Find where the given text appears and provide that cell's center as (x, y) coordinate. 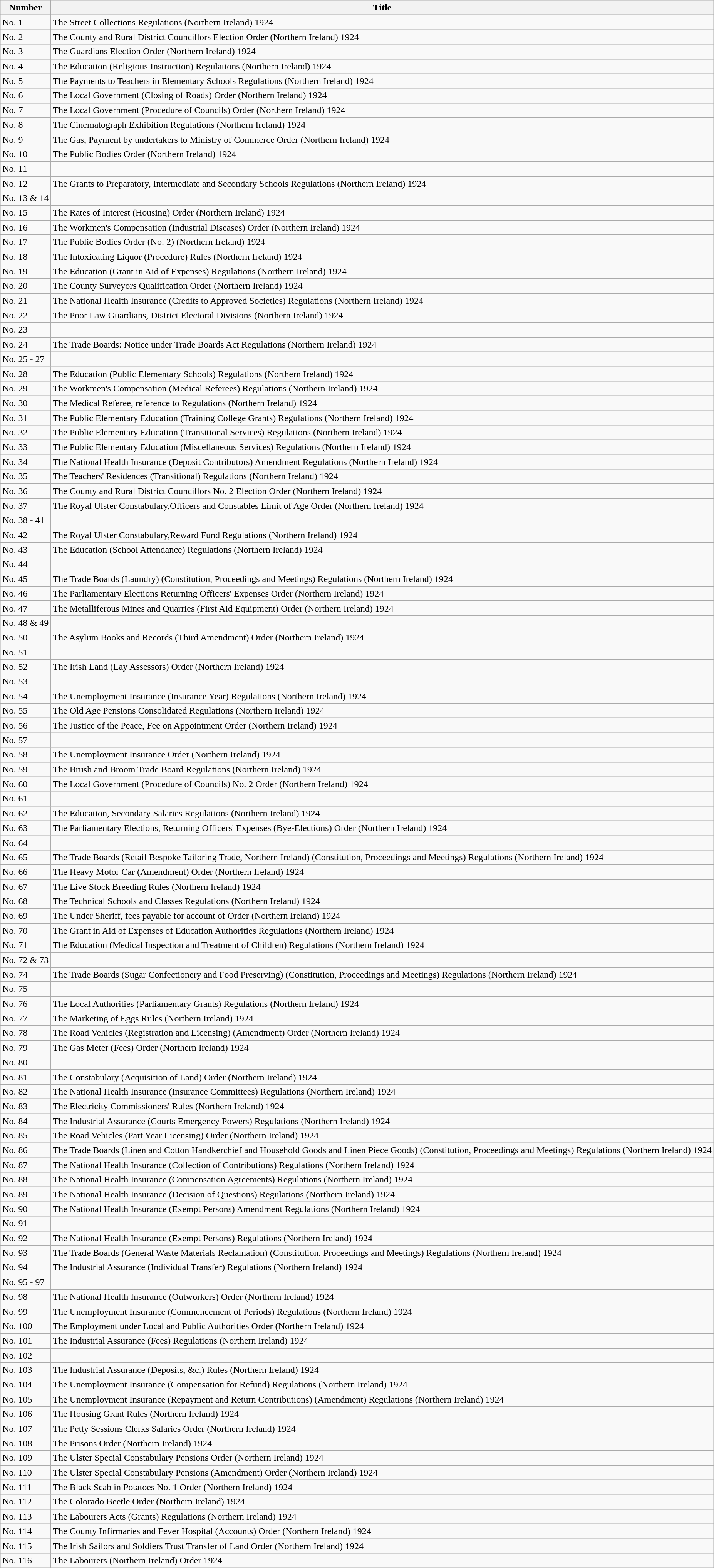
The Gas Meter (Fees) Order (Northern Ireland) 1924 (382, 1048)
No. 60 (25, 784)
No. 59 (25, 769)
No. 87 (25, 1165)
No. 24 (25, 344)
No. 42 (25, 535)
No. 47 (25, 608)
No. 100 (25, 1326)
The Local Authorities (Parliamentary Grants) Regulations (Northern Ireland) 1924 (382, 1004)
No. 91 (25, 1224)
No. 46 (25, 593)
No. 63 (25, 828)
The Poor Law Guardians, District Electoral Divisions (Northern Ireland) 1924 (382, 315)
The Technical Schools and Classes Regulations (Northern Ireland) 1924 (382, 901)
The Grant in Aid of Expenses of Education Authorities Regulations (Northern Ireland) 1924 (382, 931)
No. 106 (25, 1414)
No. 70 (25, 931)
No. 67 (25, 886)
No. 22 (25, 315)
The Labourers Acts (Grants) Regulations (Northern Ireland) 1924 (382, 1516)
No. 114 (25, 1531)
The Parliamentary Elections Returning Officers' Expenses Order (Northern Ireland) 1924 (382, 593)
No. 50 (25, 637)
The County Surveyors Qualification Order (Northern Ireland) 1924 (382, 286)
The Old Age Pensions Consolidated Regulations (Northern Ireland) 1924 (382, 711)
The Unemployment Insurance (Compensation for Refund) Regulations (Northern Ireland) 1924 (382, 1385)
No. 113 (25, 1516)
No. 2 (25, 37)
The Road Vehicles (Part Year Licensing) Order (Northern Ireland) 1924 (382, 1136)
No. 99 (25, 1311)
No. 3 (25, 52)
The Public Elementary Education (Miscellaneous Services) Regulations (Northern Ireland) 1924 (382, 447)
No. 48 & 49 (25, 623)
No. 54 (25, 696)
The County and Rural District Councillors Election Order (Northern Ireland) 1924 (382, 37)
No. 76 (25, 1004)
No. 45 (25, 579)
No. 105 (25, 1399)
No. 18 (25, 257)
The National Health Insurance (Exempt Persons) Regulations (Northern Ireland) 1924 (382, 1238)
No. 109 (25, 1458)
No. 62 (25, 813)
The National Health Insurance (Credits to Approved Societies) Regulations (Northern Ireland) 1924 (382, 301)
No. 79 (25, 1048)
No. 23 (25, 330)
No. 31 (25, 418)
No. 9 (25, 139)
No. 116 (25, 1560)
No. 89 (25, 1194)
No. 86 (25, 1150)
The Payments to Teachers in Elementary Schools Regulations (Northern Ireland) 1924 (382, 81)
The Education (Medical Inspection and Treatment of Children) Regulations (Northern Ireland) 1924 (382, 945)
No. 38 - 41 (25, 520)
The Royal Ulster Constabulary,Reward Fund Regulations (Northern Ireland) 1924 (382, 535)
The National Health Insurance (Deposit Contributors) Amendment Regulations (Northern Ireland) 1924 (382, 462)
The Local Government (Closing of Roads) Order (Northern Ireland) 1924 (382, 95)
The Public Bodies Order (Northern Ireland) 1924 (382, 154)
Number (25, 8)
No. 20 (25, 286)
The Ulster Special Constabulary Pensions (Amendment) Order (Northern Ireland) 1924 (382, 1473)
The Trade Boards (General Waste Materials Reclamation) (Constitution, Proceedings and Meetings) Regulations (Northern Ireland) 1924 (382, 1253)
The National Health Insurance (Outworkers) Order (Northern Ireland) 1924 (382, 1297)
No. 82 (25, 1092)
No. 53 (25, 682)
No. 84 (25, 1121)
The Unemployment Insurance (Commencement of Periods) Regulations (Northern Ireland) 1924 (382, 1311)
No. 37 (25, 506)
The Irish Land (Lay Assessors) Order (Northern Ireland) 1924 (382, 667)
The Under Sheriff, fees payable for account of Order (Northern Ireland) 1924 (382, 916)
No. 56 (25, 725)
No. 7 (25, 110)
The Trade Boards (Laundry) (Constitution, Proceedings and Meetings) Regulations (Northern Ireland) 1924 (382, 579)
The Education (School Attendance) Regulations (Northern Ireland) 1924 (382, 550)
No. 51 (25, 652)
The Grants to Preparatory, Intermediate and Secondary Schools Regulations (Northern Ireland) 1924 (382, 184)
The Industrial Assurance (Deposits, &c.) Rules (Northern Ireland) 1924 (382, 1370)
No. 29 (25, 388)
No. 75 (25, 989)
No. 81 (25, 1077)
The Rates of Interest (Housing) Order (Northern Ireland) 1924 (382, 213)
No. 72 & 73 (25, 960)
No. 11 (25, 169)
The Education (Grant in Aid of Expenses) Regulations (Northern Ireland) 1924 (382, 271)
The Royal Ulster Constabulary,Officers and Constables Limit of Age Order (Northern Ireland) 1924 (382, 506)
No. 102 (25, 1355)
No. 80 (25, 1062)
No. 94 (25, 1267)
No. 104 (25, 1385)
The Constabulary (Acquisition of Land) Order (Northern Ireland) 1924 (382, 1077)
The Parliamentary Elections, Returning Officers' Expenses (Bye-Elections) Order (Northern Ireland) 1924 (382, 828)
No. 98 (25, 1297)
The Electricity Commissioners' Rules (Northern Ireland) 1924 (382, 1106)
No. 64 (25, 843)
No. 30 (25, 403)
The National Health Insurance (Insurance Committees) Regulations (Northern Ireland) 1924 (382, 1092)
The Road Vehicles (Registration and Licensing) (Amendment) Order (Northern Ireland) 1924 (382, 1033)
The Unemployment Insurance (Insurance Year) Regulations (Northern Ireland) 1924 (382, 696)
No. 111 (25, 1487)
No. 33 (25, 447)
The Unemployment Insurance (Repayment and Return Contributions) (Amendment) Regulations (Northern Ireland) 1924 (382, 1399)
No. 52 (25, 667)
No. 69 (25, 916)
No. 25 - 27 (25, 359)
The Metalliferous Mines and Quarries (First Aid Equipment) Order (Northern Ireland) 1924 (382, 608)
No. 36 (25, 491)
The Trade Boards (Sugar Confectionery and Food Preserving) (Constitution, Proceedings and Meetings) Regulations (Northern Ireland) 1924 (382, 975)
No. 108 (25, 1443)
No. 112 (25, 1502)
No. 10 (25, 154)
No. 12 (25, 184)
No. 43 (25, 550)
The Education, Secondary Salaries Regulations (Northern Ireland) 1924 (382, 813)
The Colorado Beetle Order (Northern Ireland) 1924 (382, 1502)
The Trade Boards: Notice under Trade Boards Act Regulations (Northern Ireland) 1924 (382, 344)
The Labourers (Northern Ireland) Order 1924 (382, 1560)
The Housing Grant Rules (Northern Ireland) 1924 (382, 1414)
The National Health Insurance (Exempt Persons) Amendment Regulations (Northern Ireland) 1924 (382, 1209)
The Guardians Election Order (Northern Ireland) 1924 (382, 52)
The National Health Insurance (Collection of Contributions) Regulations (Northern Ireland) 1924 (382, 1165)
The Ulster Special Constabulary Pensions Order (Northern Ireland) 1924 (382, 1458)
No. 74 (25, 975)
No. 110 (25, 1473)
The Teachers' Residences (Transitional) Regulations (Northern Ireland) 1924 (382, 476)
The Unemployment Insurance Order (Northern Ireland) 1924 (382, 755)
No. 115 (25, 1546)
No. 6 (25, 95)
The Industrial Assurance (Individual Transfer) Regulations (Northern Ireland) 1924 (382, 1267)
The Local Government (Procedure of Councils) Order (Northern Ireland) 1924 (382, 110)
No. 8 (25, 125)
No. 90 (25, 1209)
No. 17 (25, 242)
No. 85 (25, 1136)
The Intoxicating Liquor (Procedure) Rules (Northern Ireland) 1924 (382, 257)
The Gas, Payment by undertakers to Ministry of Commerce Order (Northern Ireland) 1924 (382, 139)
No. 83 (25, 1106)
The Workmen's Compensation (Medical Referees) Regulations (Northern Ireland) 1924 (382, 388)
No. 68 (25, 901)
The Cinematograph Exhibition Regulations (Northern Ireland) 1924 (382, 125)
No. 78 (25, 1033)
The Education (Religious Instruction) Regulations (Northern Ireland) 1924 (382, 66)
The County and Rural District Councillors No. 2 Election Order (Northern Ireland) 1924 (382, 491)
No. 61 (25, 799)
No. 4 (25, 66)
No. 16 (25, 227)
No. 66 (25, 872)
The Petty Sessions Clerks Salaries Order (Northern Ireland) 1924 (382, 1429)
No. 32 (25, 433)
The County Infirmaries and Fever Hospital (Accounts) Order (Northern Ireland) 1924 (382, 1531)
The Prisons Order (Northern Ireland) 1924 (382, 1443)
The Local Government (Procedure of Councils) No. 2 Order (Northern Ireland) 1924 (382, 784)
No. 19 (25, 271)
The Education (Public Elementary Schools) Regulations (Northern Ireland) 1924 (382, 374)
The Brush and Broom Trade Board Regulations (Northern Ireland) 1924 (382, 769)
No. 13 & 14 (25, 198)
The National Health Insurance (Compensation Agreements) Regulations (Northern Ireland) 1924 (382, 1180)
No. 55 (25, 711)
The Employment under Local and Public Authorities Order (Northern Ireland) 1924 (382, 1326)
The Live Stock Breeding Rules (Northern Ireland) 1924 (382, 886)
No. 34 (25, 462)
No. 93 (25, 1253)
No. 58 (25, 755)
No. 101 (25, 1341)
No. 15 (25, 213)
No. 35 (25, 476)
No. 92 (25, 1238)
The Medical Referee, reference to Regulations (Northern Ireland) 1924 (382, 403)
The Justice of the Peace, Fee on Appointment Order (Northern Ireland) 1924 (382, 725)
No. 57 (25, 740)
No. 77 (25, 1018)
The Street Collections Regulations (Northern Ireland) 1924 (382, 22)
The Industrial Assurance (Courts Emergency Powers) Regulations (Northern Ireland) 1924 (382, 1121)
The Irish Sailors and Soldiers Trust Transfer of Land Order (Northern Ireland) 1924 (382, 1546)
The Public Bodies Order (No. 2) (Northern Ireland) 1924 (382, 242)
The Heavy Motor Car (Amendment) Order (Northern Ireland) 1924 (382, 872)
No. 44 (25, 564)
No. 5 (25, 81)
Title (382, 8)
The Asylum Books and Records (Third Amendment) Order (Northern Ireland) 1924 (382, 637)
No. 28 (25, 374)
No. 88 (25, 1180)
No. 71 (25, 945)
The Trade Boards (Retail Bespoke Tailoring Trade, Northern Ireland) (Constitution, Proceedings and Meetings) Regulations (Northern Ireland) 1924 (382, 857)
No. 107 (25, 1429)
No. 95 - 97 (25, 1282)
The Industrial Assurance (Fees) Regulations (Northern Ireland) 1924 (382, 1341)
No. 21 (25, 301)
The Workmen's Compensation (Industrial Diseases) Order (Northern Ireland) 1924 (382, 227)
The National Health Insurance (Decision of Questions) Regulations (Northern Ireland) 1924 (382, 1194)
The Marketing of Eggs Rules (Northern Ireland) 1924 (382, 1018)
The Public Elementary Education (Training College Grants) Regulations (Northern Ireland) 1924 (382, 418)
No. 1 (25, 22)
The Black Scab in Potatoes No. 1 Order (Northern Ireland) 1924 (382, 1487)
No. 103 (25, 1370)
The Public Elementary Education (Transitional Services) Regulations (Northern Ireland) 1924 (382, 433)
No. 65 (25, 857)
